Scan for the cell matching the given text and deliver its (x, y) coordinate at center. 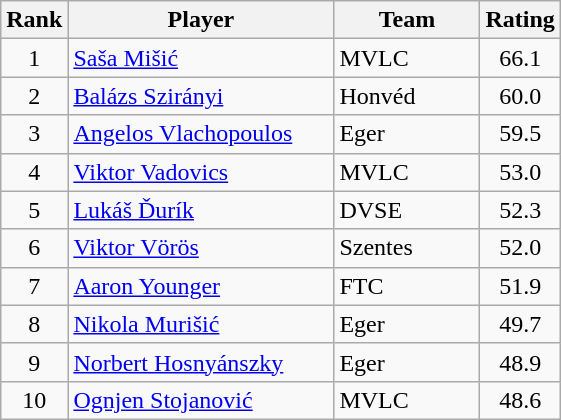
8 (34, 324)
59.5 (520, 134)
60.0 (520, 96)
Viktor Vörös (201, 248)
7 (34, 286)
Rating (520, 20)
Aaron Younger (201, 286)
Viktor Vadovics (201, 172)
Szentes (407, 248)
52.3 (520, 210)
Angelos Vlachopoulos (201, 134)
48.6 (520, 400)
48.9 (520, 362)
66.1 (520, 58)
53.0 (520, 172)
2 (34, 96)
10 (34, 400)
49.7 (520, 324)
Norbert Hosnyánszky (201, 362)
Team (407, 20)
FTC (407, 286)
Saša Mišić (201, 58)
4 (34, 172)
DVSE (407, 210)
Balázs Szirányi (201, 96)
Ognjen Stojanović (201, 400)
Rank (34, 20)
Player (201, 20)
52.0 (520, 248)
1 (34, 58)
5 (34, 210)
9 (34, 362)
51.9 (520, 286)
Lukáš Ďurík (201, 210)
3 (34, 134)
6 (34, 248)
Honvéd (407, 96)
Nikola Murišić (201, 324)
